Provide the [x, y] coordinate of the cell's center where the given text is located.  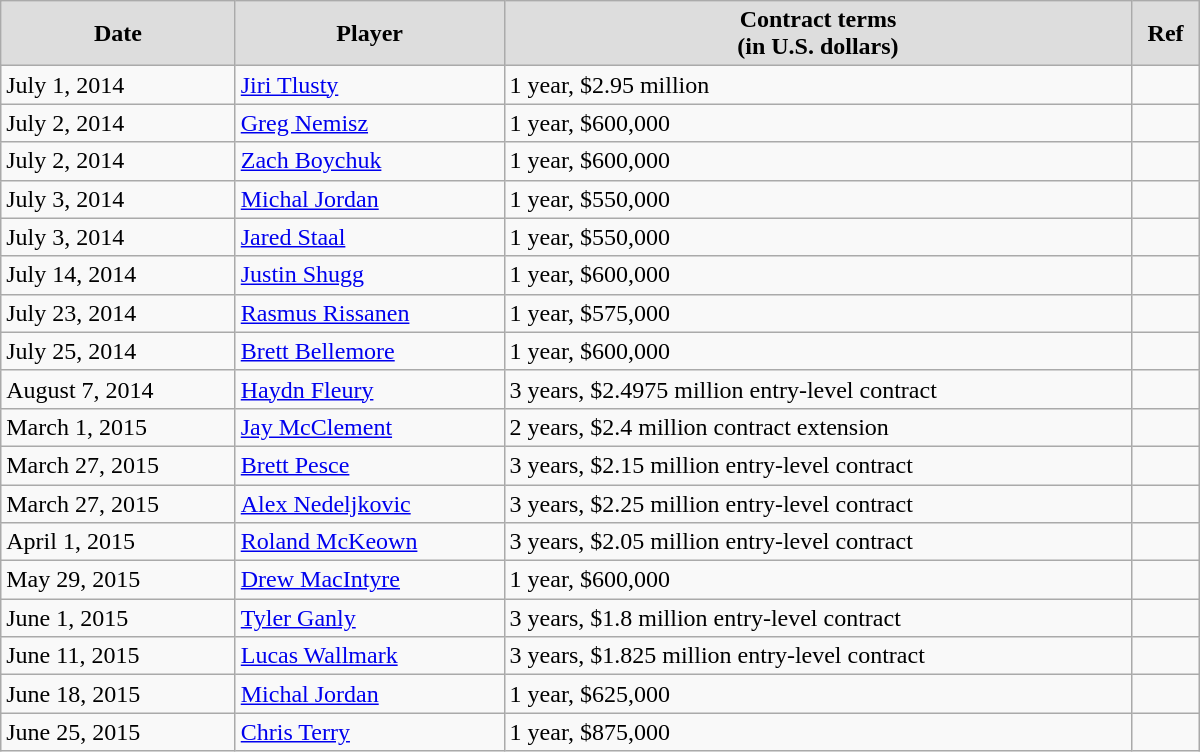
July 25, 2014 [118, 351]
Player [370, 34]
3 years, $2.15 million entry-level contract [818, 465]
1 year, $625,000 [818, 694]
May 29, 2015 [118, 580]
Rasmus Rissanen [370, 313]
Zach Boychuk [370, 161]
Contract terms(in U.S. dollars) [818, 34]
Jay McClement [370, 427]
3 years, $2.05 million entry-level contract [818, 542]
Drew MacIntyre [370, 580]
Jiri Tlusty [370, 85]
Tyler Ganly [370, 618]
Ref [1166, 34]
Date [118, 34]
Justin Shugg [370, 275]
June 1, 2015 [118, 618]
Lucas Wallmark [370, 656]
3 years, $2.4975 million entry-level contract [818, 389]
Chris Terry [370, 732]
July 14, 2014 [118, 275]
Alex Nedeljkovic [370, 503]
Brett Pesce [370, 465]
June 25, 2015 [118, 732]
Jared Staal [370, 237]
Haydn Fleury [370, 389]
July 1, 2014 [118, 85]
1 year, $575,000 [818, 313]
Greg Nemisz [370, 123]
April 1, 2015 [118, 542]
2 years, $2.4 million contract extension [818, 427]
Roland McKeown [370, 542]
August 7, 2014 [118, 389]
June 11, 2015 [118, 656]
3 years, $1.8 million entry-level contract [818, 618]
1 year, $2.95 million [818, 85]
Brett Bellemore [370, 351]
July 23, 2014 [118, 313]
3 years, $1.825 million entry-level contract [818, 656]
June 18, 2015 [118, 694]
3 years, $2.25 million entry-level contract [818, 503]
March 1, 2015 [118, 427]
1 year, $875,000 [818, 732]
